Return the [X, Y] coordinate for the center point of the cell that contains the specified text.  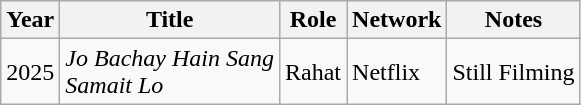
Jo Bachay Hain SangSamait Lo [170, 72]
Rahat [312, 72]
Title [170, 20]
Still Filming [514, 72]
Netflix [397, 72]
Network [397, 20]
Notes [514, 20]
Role [312, 20]
Year [30, 20]
2025 [30, 72]
